For the text-containing cell, return its midpoint in (x, y) coordinate format. 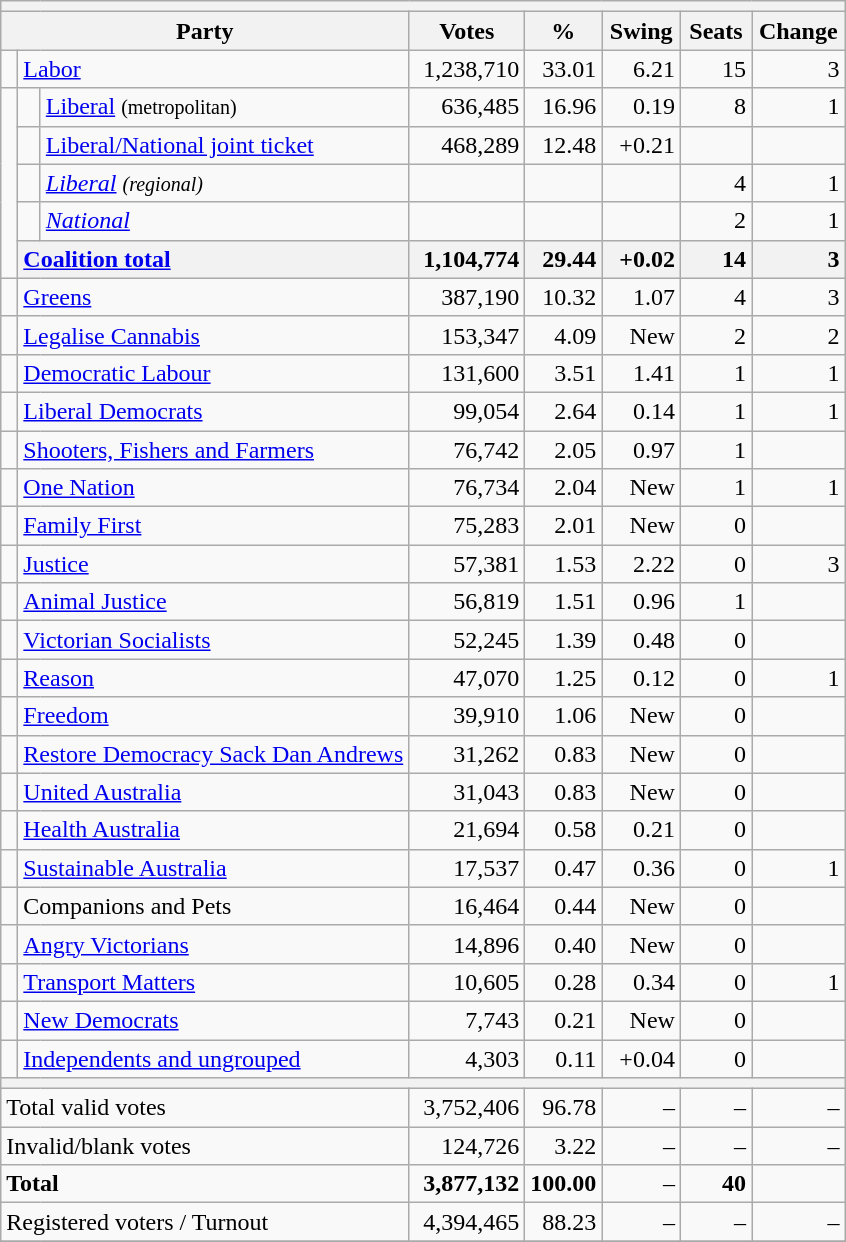
1.25 (564, 678)
Family First (214, 526)
0.36 (642, 868)
Democratic Labour (214, 373)
8 (716, 107)
0.28 (564, 982)
Independents and ungrouped (214, 1059)
Liberal (regional) (224, 183)
131,600 (467, 373)
Reason (214, 678)
Sustainable Australia (214, 868)
387,190 (467, 297)
1,238,710 (467, 69)
21,694 (467, 830)
Total (205, 1184)
31,262 (467, 754)
+0.04 (642, 1059)
Liberal (metropolitan) (224, 107)
12.48 (564, 145)
0.34 (642, 982)
0.14 (642, 411)
Animal Justice (214, 602)
Victorian Socialists (214, 640)
0.48 (642, 640)
52,245 (467, 640)
Liberal Democrats (214, 411)
15 (716, 69)
33.01 (564, 69)
New Democrats (214, 1020)
0.47 (564, 868)
Greens (214, 297)
0.40 (564, 944)
2.64 (564, 411)
1.06 (564, 716)
Shooters, Fishers and Farmers (214, 449)
National (224, 221)
Change (799, 31)
124,726 (467, 1146)
Party (205, 31)
99,054 (467, 411)
United Australia (214, 792)
75,283 (467, 526)
% (564, 31)
56,819 (467, 602)
96.78 (564, 1108)
0.11 (564, 1059)
76,734 (467, 488)
2.01 (564, 526)
31,043 (467, 792)
3,752,406 (467, 1108)
39,910 (467, 716)
+0.21 (642, 145)
1.07 (642, 297)
468,289 (467, 145)
3.51 (564, 373)
4,394,465 (467, 1222)
153,347 (467, 335)
3,877,132 (467, 1184)
636,485 (467, 107)
Total valid votes (205, 1108)
6.21 (642, 69)
0.19 (642, 107)
Votes (467, 31)
Freedom (214, 716)
100.00 (564, 1184)
Angry Victorians (214, 944)
76,742 (467, 449)
1.41 (642, 373)
14 (716, 259)
16,464 (467, 906)
1.53 (564, 564)
1.39 (564, 640)
29.44 (564, 259)
+0.02 (642, 259)
0.96 (642, 602)
Liberal/National joint ticket (224, 145)
2.22 (642, 564)
10,605 (467, 982)
3.22 (564, 1146)
16.96 (564, 107)
Restore Democracy Sack Dan Andrews (214, 754)
Companions and Pets (214, 906)
88.23 (564, 1222)
2.05 (564, 449)
Registered voters / Turnout (205, 1222)
0.58 (564, 830)
10.32 (564, 297)
Coalition total (214, 259)
One Nation (214, 488)
1.51 (564, 602)
Labor (214, 69)
40 (716, 1184)
2.04 (564, 488)
Seats (716, 31)
4.09 (564, 335)
7,743 (467, 1020)
Swing (642, 31)
0.97 (642, 449)
Justice (214, 564)
0.12 (642, 678)
Transport Matters (214, 982)
14,896 (467, 944)
0.44 (564, 906)
17,537 (467, 868)
4,303 (467, 1059)
47,070 (467, 678)
57,381 (467, 564)
Health Australia (214, 830)
1,104,774 (467, 259)
Invalid/blank votes (205, 1146)
Legalise Cannabis (214, 335)
